From the cell containing the given text, extract its center point as (X, Y) coordinate. 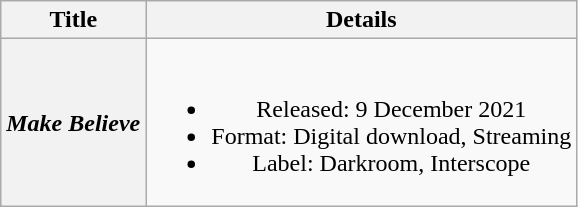
Title (74, 20)
Released: 9 December 2021Format: Digital download, StreamingLabel: Darkroom, Interscope (362, 122)
Make Believe (74, 122)
Details (362, 20)
